Provide the (x, y) coordinate of the cell's center where the given text is located.  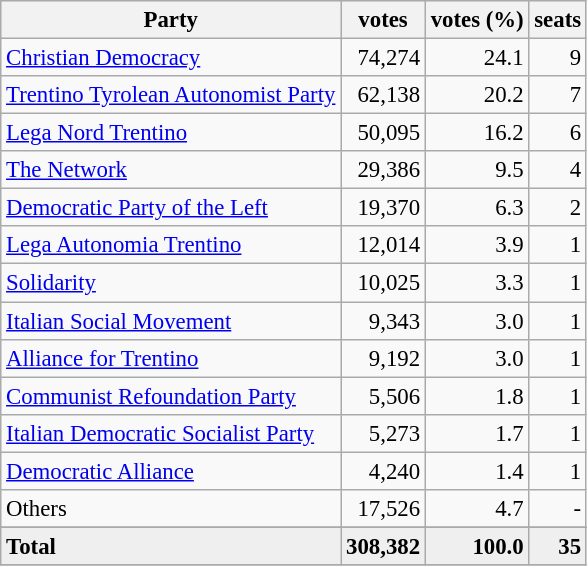
2 (558, 208)
35 (558, 546)
Democratic Alliance (171, 471)
9,192 (384, 358)
24.1 (477, 58)
1.8 (477, 396)
4.7 (477, 509)
9 (558, 58)
Others (171, 509)
16.2 (477, 133)
9,343 (384, 321)
12,014 (384, 245)
Communist Refoundation Party (171, 396)
Solidarity (171, 283)
308,382 (384, 546)
1.4 (477, 471)
Lega Nord Trentino (171, 133)
17,526 (384, 509)
100.0 (477, 546)
Lega Autonomia Trentino (171, 245)
3.9 (477, 245)
- (558, 509)
Party (171, 20)
The Network (171, 170)
Christian Democracy (171, 58)
Italian Social Movement (171, 321)
Democratic Party of the Left (171, 208)
7 (558, 95)
5,273 (384, 433)
10,025 (384, 283)
votes (%) (477, 20)
5,506 (384, 396)
50,095 (384, 133)
62,138 (384, 95)
4 (558, 170)
1.7 (477, 433)
votes (384, 20)
4,240 (384, 471)
seats (558, 20)
Italian Democratic Socialist Party (171, 433)
20.2 (477, 95)
19,370 (384, 208)
6 (558, 133)
3.3 (477, 283)
Total (171, 546)
9.5 (477, 170)
6.3 (477, 208)
29,386 (384, 170)
Trentino Tyrolean Autonomist Party (171, 95)
74,274 (384, 58)
Alliance for Trentino (171, 358)
